For the text-containing cell, return its midpoint in [x, y] coordinate format. 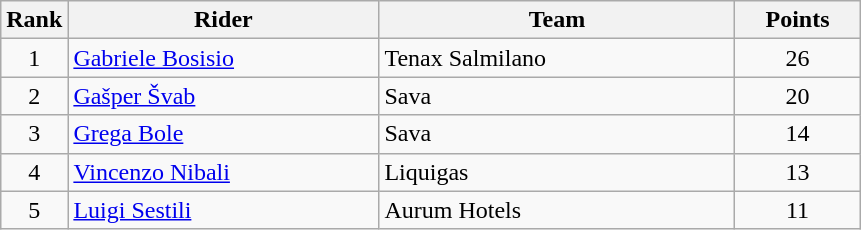
4 [34, 172]
Points [798, 20]
26 [798, 58]
Gabriele Bosisio [224, 58]
Tenax Salmilano [557, 58]
Rider [224, 20]
Liquigas [557, 172]
Team [557, 20]
Grega Bole [224, 134]
Luigi Sestili [224, 210]
20 [798, 96]
Aurum Hotels [557, 210]
11 [798, 210]
14 [798, 134]
Gašper Švab [224, 96]
Rank [34, 20]
13 [798, 172]
5 [34, 210]
2 [34, 96]
Vincenzo Nibali [224, 172]
1 [34, 58]
3 [34, 134]
